Detect which cell encompasses the target text, then output its [X, Y] center coordinate. 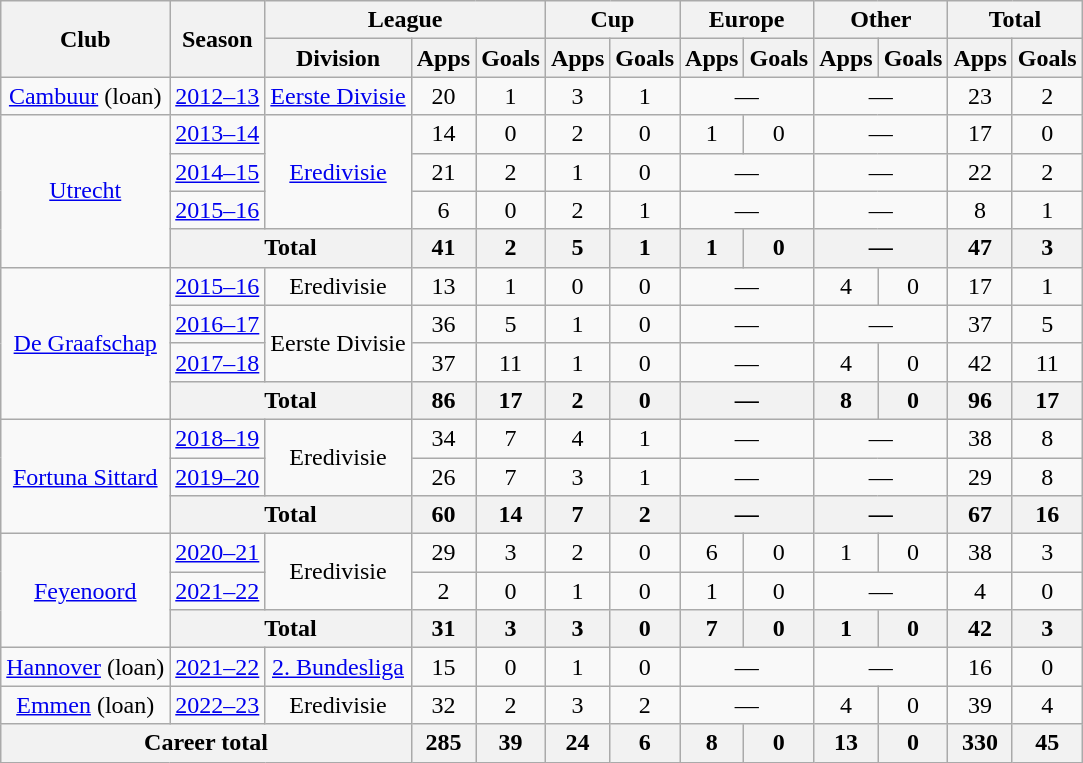
Club [86, 39]
2019–20 [218, 477]
Utrecht [86, 191]
Europe [747, 20]
60 [443, 515]
45 [1047, 743]
Other [881, 20]
Season [218, 39]
41 [443, 248]
League [406, 20]
26 [443, 477]
34 [443, 438]
Hannover (loan) [86, 667]
2016–17 [218, 324]
330 [980, 743]
2012–13 [218, 96]
23 [980, 96]
24 [577, 743]
Career total [206, 743]
2. Bundesliga [338, 667]
2018–19 [218, 438]
Fortuna Sittard [86, 476]
47 [980, 248]
Division [338, 58]
Cambuur (loan) [86, 96]
Emmen (loan) [86, 705]
Cup [612, 20]
2017–18 [218, 362]
67 [980, 515]
285 [443, 743]
20 [443, 96]
Feyenoord [86, 591]
21 [443, 172]
2020–21 [218, 553]
15 [443, 667]
32 [443, 705]
86 [443, 400]
2022–23 [218, 705]
36 [443, 324]
96 [980, 400]
22 [980, 172]
2013–14 [218, 134]
De Graafschap [86, 343]
31 [443, 629]
2014–15 [218, 172]
